Output the [x, y] coordinate of the center of the cell containing the given text.  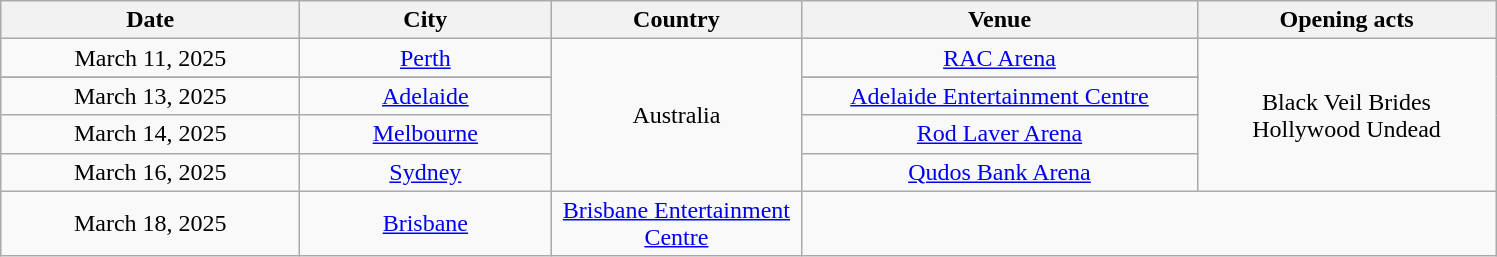
March 11, 2025 [150, 58]
Australia [676, 115]
March 13, 2025 [150, 96]
Opening acts [1346, 20]
RAC Arena [1000, 58]
Adelaide Entertainment Centre [1000, 96]
Qudos Bank Arena [1000, 172]
Country [676, 20]
Brisbane Entertainment Centre [676, 224]
Black Veil BridesHollywood Undead [1346, 115]
City [426, 20]
Venue [1000, 20]
March 18, 2025 [150, 224]
Rod Laver Arena [1000, 134]
Perth [426, 58]
March 14, 2025 [150, 134]
Melbourne [426, 134]
March 16, 2025 [150, 172]
Brisbane [426, 224]
Sydney [426, 172]
Adelaide [426, 96]
Date [150, 20]
